From the cell containing the given text, extract its center point as [x, y] coordinate. 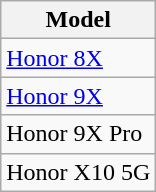
Honor 9X [78, 96]
Honor X10 5G [78, 172]
Model [78, 20]
Honor 8X [78, 58]
Honor 9X Pro [78, 134]
